For the text-containing cell, return its midpoint in (X, Y) coordinate format. 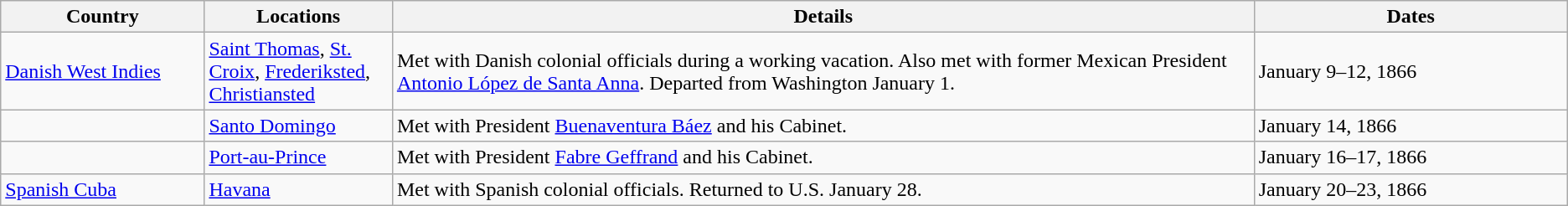
Spanish Cuba (102, 189)
Locations (298, 17)
Port-au-Prince (298, 157)
January 20–23, 1866 (1411, 189)
January 16–17, 1866 (1411, 157)
Havana (298, 189)
Danish West Indies (102, 71)
Met with President Fabre Geffrand and his Cabinet. (823, 157)
Details (823, 17)
Met with President Buenaventura Báez and his Cabinet. (823, 126)
Met with Spanish colonial officials. Returned to U.S. January 28. (823, 189)
Dates (1411, 17)
Santo Domingo (298, 126)
January 14, 1866 (1411, 126)
January 9–12, 1866 (1411, 71)
Saint Thomas, St. Croix, Frederiksted, Christiansted (298, 71)
Country (102, 17)
